Identify which cell holds the provided text, then report its (X, Y) central coordinate. 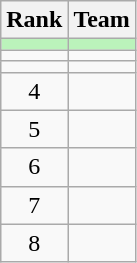
7 (34, 205)
6 (34, 167)
Rank (34, 20)
5 (34, 129)
Team (102, 20)
8 (34, 243)
4 (34, 91)
